Capture the cell that displays the provided text and extract its [x, y] central coordinate. 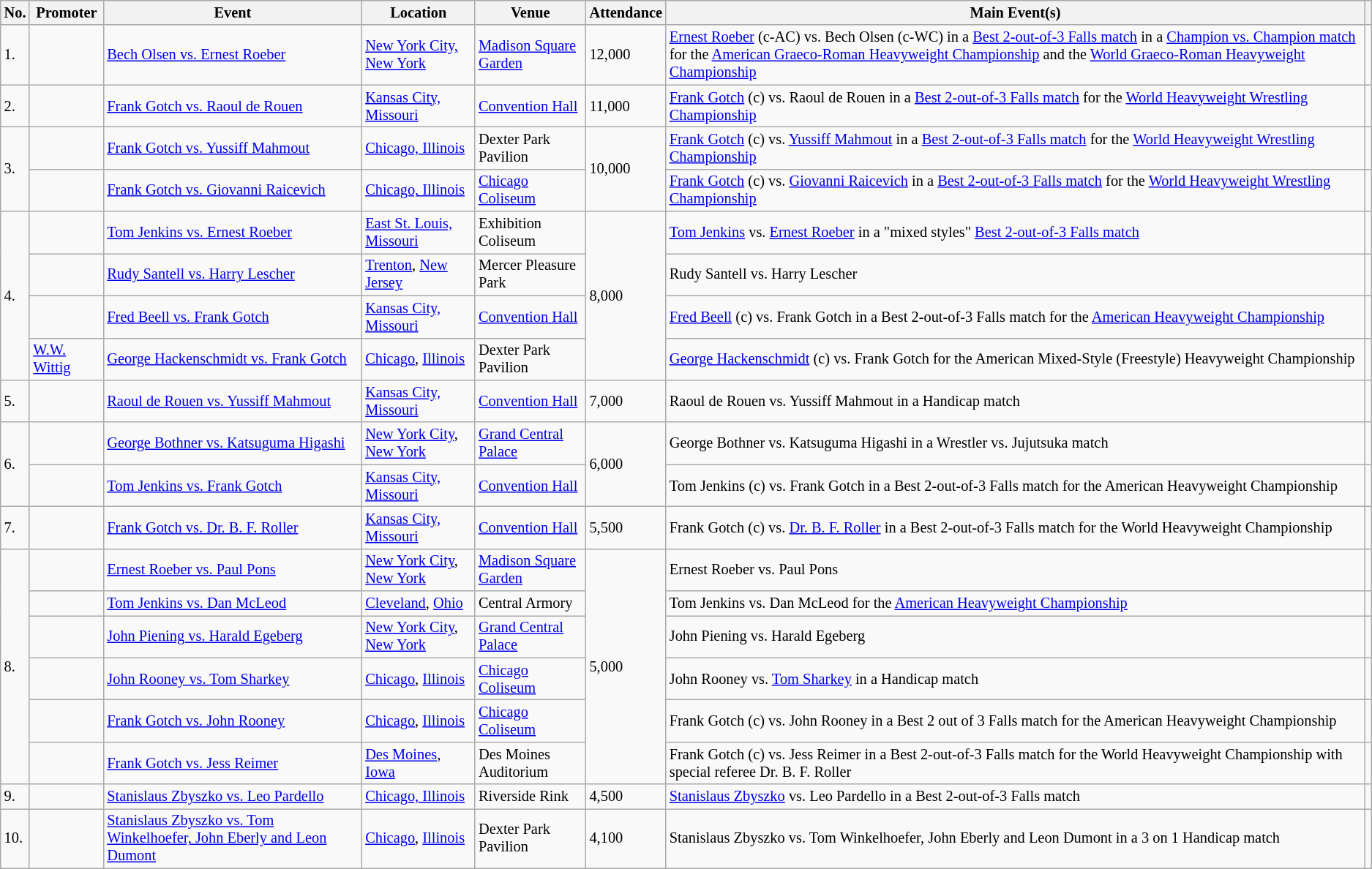
8,000 [626, 296]
12,000 [626, 55]
Frank Gotch (c) vs. Yussiff Mahmout in a Best 2-out-of-3 Falls match for the World Heavyweight Wrestling Championship [1016, 148]
Tom Jenkins vs. Ernest Roeber in a "mixed styles" Best 2-out-of-3 Falls match [1016, 233]
7. [15, 527]
Frank Gotch (c) vs. Giovanni Raicevich in a Best 2-out-of-3 Falls match for the World Heavyweight Wrestling Championship [1016, 190]
Event [233, 12]
Tom Jenkins (c) vs. Frank Gotch in a Best 2-out-of-3 Falls match for the American Heavyweight Championship [1016, 486]
Frank Gotch vs. Yussiff Mahmout [233, 148]
Frank Gotch vs. Giovanni Raicevich [233, 190]
4,500 [626, 797]
Attendance [626, 12]
4. [15, 296]
Frank Gotch (c) vs. John Rooney in a Best 2 out of 3 Falls match for the American Heavyweight Championship [1016, 721]
5,000 [626, 666]
4,100 [626, 838]
W.W. Wittig [66, 359]
Frank Gotch vs. Jess Reimer [233, 763]
2. [15, 106]
Exhibition Coliseum [530, 233]
George Hackenschmidt vs. Frank Gotch [233, 359]
6,000 [626, 464]
Promoter [66, 12]
Venue [530, 12]
Stanislaus Zbyszko vs. Leo Pardello [233, 797]
Raoul de Rouen vs. Yussiff Mahmout in a Handicap match [1016, 401]
John Rooney vs. Tom Sharkey in a Handicap match [1016, 679]
Stanislaus Zbyszko vs. Leo Pardello in a Best 2-out-of-3 Falls match [1016, 797]
6. [15, 464]
10,000 [626, 168]
8. [15, 666]
Fred Beell vs. Frank Gotch [233, 317]
Bech Olsen vs. Ernest Roeber [233, 55]
5,500 [626, 527]
Trenton, New Jersey [419, 274]
Frank Gotch (c) vs. Raoul de Rouen in a Best 2-out-of-3 Falls match for the World Heavyweight Wrestling Championship [1016, 106]
Raoul de Rouen vs. Yussiff Mahmout [233, 401]
Riverside Rink [530, 797]
Stanislaus Zbyszko vs. Tom Winkelhoefer, John Eberly and Leon Dumont in a 3 on 1 Handicap match [1016, 838]
Des Moines, Iowa [419, 763]
Central Armory [530, 603]
9. [15, 797]
Tom Jenkins vs. Dan McLeod [233, 603]
No. [15, 12]
Frank Gotch (c) vs. Jess Reimer in a Best 2-out-of-3 Falls match for the World Heavyweight Championship with special referee Dr. B. F. Roller [1016, 763]
1. [15, 55]
John Rooney vs. Tom Sharkey [233, 679]
7,000 [626, 401]
11,000 [626, 106]
Stanislaus Zbyszko vs. Tom Winkelhoefer, John Eberly and Leon Dumont [233, 838]
George Bothner vs. Katsuguma Higashi [233, 443]
George Bothner vs. Katsuguma Higashi in a Wrestler vs. Jujutsuka match [1016, 443]
3. [15, 168]
Main Event(s) [1016, 12]
Tom Jenkins vs. Ernest Roeber [233, 233]
George Hackenschmidt (c) vs. Frank Gotch for the American Mixed-Style (Freestyle) Heavyweight Championship [1016, 359]
Frank Gotch vs. John Rooney [233, 721]
Fred Beell (c) vs. Frank Gotch in a Best 2-out-of-3 Falls match for the American Heavyweight Championship [1016, 317]
Tom Jenkins vs. Dan McLeod for the American Heavyweight Championship [1016, 603]
East St. Louis, Missouri [419, 233]
Frank Gotch vs. Raoul de Rouen [233, 106]
Frank Gotch (c) vs. Dr. B. F. Roller in a Best 2-out-of-3 Falls match for the World Heavyweight Championship [1016, 527]
5. [15, 401]
Des Moines Auditorium [530, 763]
Location [419, 12]
Cleveland, Ohio [419, 603]
Frank Gotch vs. Dr. B. F. Roller [233, 527]
Mercer Pleasure Park [530, 274]
10. [15, 838]
Tom Jenkins vs. Frank Gotch [233, 486]
